Detect which cell encompasses the target text, then output its (X, Y) center coordinate. 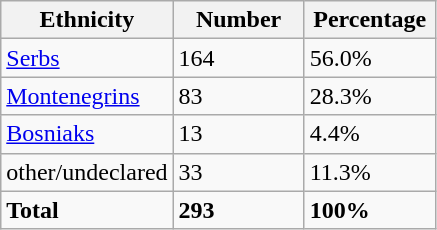
4.4% (370, 134)
Ethnicity (87, 20)
Percentage (370, 20)
Total (87, 210)
Number (238, 20)
other/undeclared (87, 172)
11.3% (370, 172)
33 (238, 172)
Serbs (87, 58)
83 (238, 96)
Montenegrins (87, 96)
28.3% (370, 96)
56.0% (370, 58)
293 (238, 210)
164 (238, 58)
100% (370, 210)
13 (238, 134)
Bosniaks (87, 134)
